Scan for the cell matching the given text and deliver its [x, y] coordinate at center. 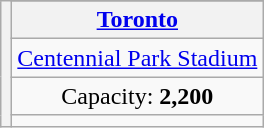
Centennial Park Stadium [138, 58]
Toronto [138, 20]
Capacity: 2,200 [138, 96]
